Determine the [X, Y] coordinate at the center of the cell enclosing the given text.  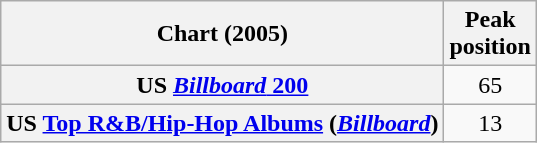
US Billboard 200 [222, 85]
US Top R&B/Hip-Hop Albums (Billboard) [222, 123]
Chart (2005) [222, 34]
13 [490, 123]
65 [490, 85]
Peak position [490, 34]
